Pinpoint the cell where the given text exists, returning its [X, Y] midpoint coordinate. 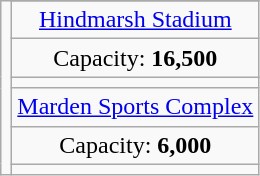
Marden Sports Complex [136, 107]
Capacity: 16,500 [136, 58]
Capacity: 6,000 [136, 145]
Hindmarsh Stadium [136, 20]
